Pinpoint the cell where the given text exists, returning its (x, y) midpoint coordinate. 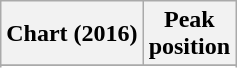
Peakposition (189, 34)
Chart (2016) (72, 34)
